Output the [x, y] coordinate of the center of the cell containing the given text.  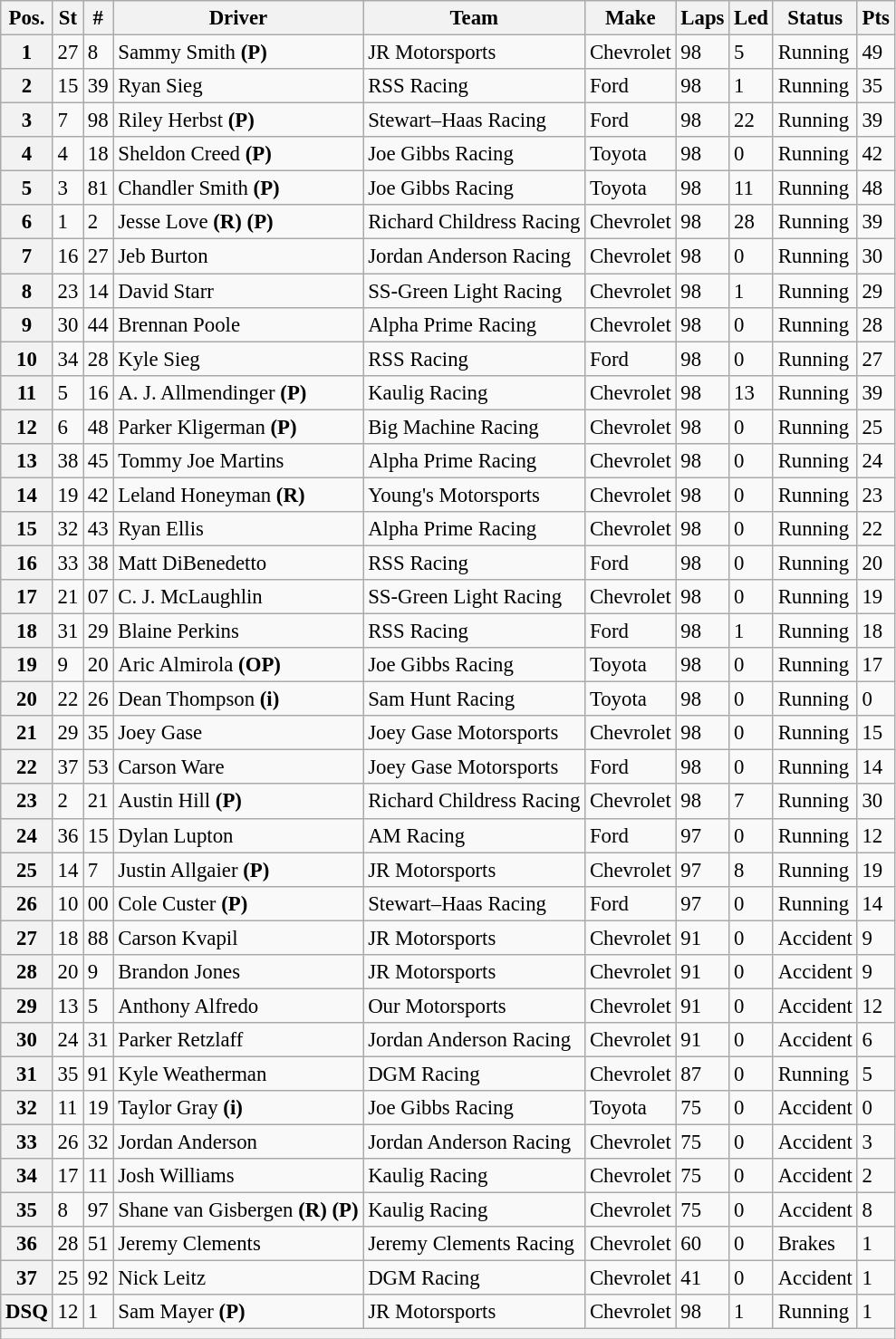
Sam Mayer (P) [238, 1313]
41 [703, 1278]
Parker Retzlaff [238, 1040]
DSQ [27, 1313]
Dean Thompson (i) [238, 699]
53 [98, 767]
81 [98, 188]
Chandler Smith (P) [238, 188]
43 [98, 529]
60 [703, 1244]
Taylor Gray (i) [238, 1108]
Carson Kvapil [238, 938]
Riley Herbst (P) [238, 120]
Brakes [815, 1244]
St [67, 18]
Pos. [27, 18]
Carson Ware [238, 767]
45 [98, 461]
Jesse Love (R) (P) [238, 222]
A. J. Allmendinger (P) [238, 392]
Laps [703, 18]
Big Machine Racing [475, 427]
Driver [238, 18]
87 [703, 1074]
Shane van Gisbergen (R) (P) [238, 1210]
Jordan Anderson [238, 1142]
Sammy Smith (P) [238, 53]
C. J. McLaughlin [238, 597]
Austin Hill (P) [238, 802]
Joey Gase [238, 733]
Sam Hunt Racing [475, 699]
Leland Honeyman (R) [238, 495]
Brennan Poole [238, 324]
Nick Leitz [238, 1278]
Parker Kligerman (P) [238, 427]
Status [815, 18]
Tommy Joe Martins [238, 461]
Team [475, 18]
# [98, 18]
Anthony Alfredo [238, 1006]
Ryan Sieg [238, 86]
Cole Custer (P) [238, 903]
Ryan Ellis [238, 529]
Matt DiBenedetto [238, 563]
Josh Williams [238, 1176]
44 [98, 324]
Pts [875, 18]
Sheldon Creed (P) [238, 154]
AM Racing [475, 835]
Blaine Perkins [238, 631]
David Starr [238, 291]
Young's Motorsports [475, 495]
Dylan Lupton [238, 835]
Our Motorsports [475, 1006]
Aric Almirola (OP) [238, 665]
Kyle Weatherman [238, 1074]
51 [98, 1244]
Jeb Burton [238, 256]
88 [98, 938]
Jeremy Clements [238, 1244]
Brandon Jones [238, 972]
49 [875, 53]
92 [98, 1278]
Led [752, 18]
Kyle Sieg [238, 359]
Justin Allgaier (P) [238, 870]
Jeremy Clements Racing [475, 1244]
Make [631, 18]
07 [98, 597]
00 [98, 903]
